Detect which cell encompasses the target text, then output its (x, y) center coordinate. 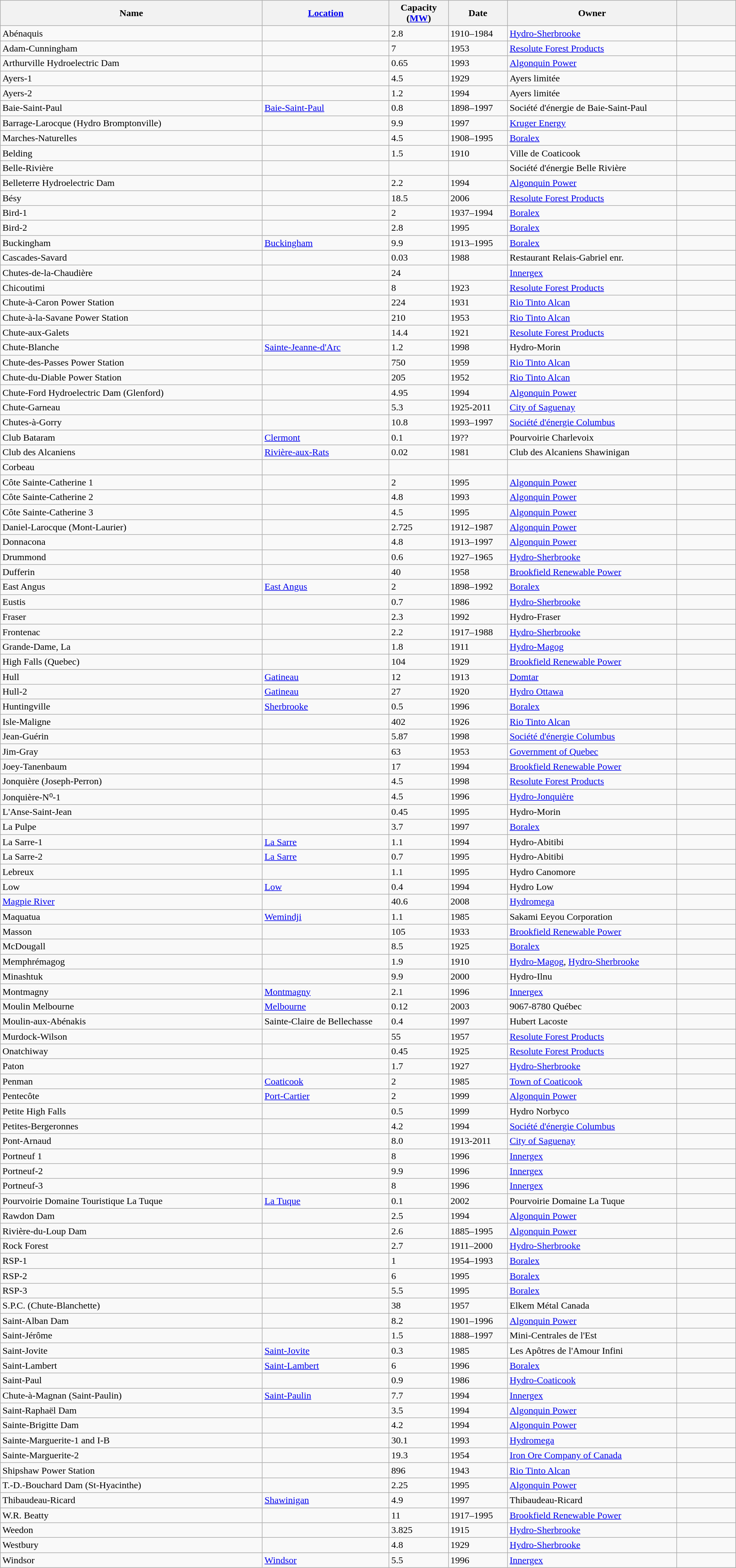
5.3 (419, 407)
Hydro-Coaticook (592, 1381)
Moulin Melbourne (131, 1006)
Melbourne (326, 1006)
1981 (478, 452)
Jonquière (Joseph-Perron) (131, 781)
Chute-du-Diable Power Station (131, 377)
Sainte-Brigitte Dam (131, 1425)
8.5 (419, 947)
1913-2011 (478, 1141)
1917–1995 (478, 1515)
1933 (478, 932)
Grande-Dame, La (131, 647)
1921 (478, 333)
Hydro Low (592, 887)
Hubert Lacoste (592, 1021)
RSP-2 (131, 1276)
Hydro Norbyco (592, 1111)
Huntingville (131, 707)
Chute-à-la-Savane Power Station (131, 318)
Portneuf-2 (131, 1171)
1898–1997 (478, 108)
1952 (478, 377)
Sherbrooke (326, 707)
Cascades-Savard (131, 258)
7 (419, 48)
40.6 (419, 902)
Petite High Falls (131, 1111)
1931 (478, 303)
Bésy (131, 198)
Owner (592, 13)
La Pulpe (131, 827)
Sakami Eeyou Corporation (592, 917)
Domtar (592, 676)
105 (419, 932)
Chute-des-Passes Power Station (131, 362)
Portneuf 1 (131, 1156)
Chute-Blanche (131, 347)
2000 (478, 976)
Sainte-Claire de Bellechasse (326, 1021)
Sainte-Jeanne-d'Arc (326, 347)
Hydro-Jonquière (592, 797)
Drummond (131, 557)
Chute-Ford Hydroelectric Dam (Glenford) (131, 392)
2.5 (419, 1216)
Jonquière-N⁰-1 (131, 797)
2003 (478, 1006)
1943 (478, 1470)
Shawinigan (326, 1500)
9067-8780 Québec (592, 1006)
0.6 (419, 557)
Fraser (131, 617)
38 (419, 1306)
40 (419, 572)
Donnacona (131, 542)
1992 (478, 617)
2.3 (419, 617)
104 (419, 662)
Côte Sainte-Catherine 1 (131, 482)
1.8 (419, 647)
La Sarre-2 (131, 857)
Date (478, 13)
Club des Alcaniens Shawinigan (592, 452)
1927 (478, 1066)
T.-D.-Bouchard Dam (St-Hyacinthe) (131, 1485)
1901–1996 (478, 1321)
1958 (478, 572)
RSP-1 (131, 1261)
Les Apôtres de l'Amour Infini (592, 1351)
Hydro-Magog, Hydro-Sherbrooke (592, 961)
Ayers-2 (131, 93)
Jean-Guérin (131, 737)
1888–1997 (478, 1336)
1927–1965 (478, 557)
3.825 (419, 1530)
Iron Ore Company of Canada (592, 1455)
Clermont (326, 437)
Location (326, 13)
Daniel-Larocque (Mont-Laurier) (131, 527)
Abénaquis (131, 33)
Club Bataram (131, 437)
Isle-Maligne (131, 722)
Town of Coaticook (592, 1081)
Hull-2 (131, 692)
0.12 (419, 1006)
Chutes-à-Gorry (131, 422)
0.65 (419, 63)
1908–1995 (478, 138)
Name (131, 13)
Bird-1 (131, 213)
Rivière-aux-Rats (326, 452)
1.9 (419, 961)
18.5 (419, 198)
McDougall (131, 947)
Paton (131, 1066)
1913–1997 (478, 542)
Chutes-de-la-Chaudière (131, 273)
Weedon (131, 1530)
24 (419, 273)
Memphrémagog (131, 961)
Belding (131, 153)
0.8 (419, 108)
Chute-aux-Galets (131, 333)
2006 (478, 198)
4.95 (419, 392)
10.8 (419, 422)
3.7 (419, 827)
Ville de Coaticook (592, 153)
Barrage-Larocque (Hydro Bromptonville) (131, 123)
W.R. Beatty (131, 1515)
Wemindji (326, 917)
1911–2000 (478, 1246)
1926 (478, 722)
Rock Forest (131, 1246)
Hull (131, 676)
1 (419, 1261)
1910–1984 (478, 33)
2.25 (419, 1485)
19?? (478, 437)
Saint-Raphaël Dam (131, 1410)
2002 (478, 1201)
Bird-2 (131, 228)
11 (419, 1515)
Magpie River (131, 902)
Société d'énergie Belle Rivière (592, 168)
Sainte-Marguerite-1 and I-B (131, 1440)
1898–1992 (478, 587)
4.9 (419, 1500)
1925-2011 (478, 407)
1915 (478, 1530)
3.5 (419, 1410)
Rivière-du-Loup Dam (131, 1231)
Lebreux (131, 872)
55 (419, 1037)
7.7 (419, 1395)
Sainte-Marguerite-2 (131, 1455)
La Tuque (326, 1201)
Murdock-Wilson (131, 1037)
1937–1994 (478, 213)
205 (419, 377)
1988 (478, 258)
Arthurville Hydroelectric Dam (131, 63)
Portneuf-3 (131, 1186)
Hydro-Ilnu (592, 976)
750 (419, 362)
1917–1988 (478, 632)
Westbury (131, 1545)
1993–1997 (478, 422)
Elkem Métal Canada (592, 1306)
Saint-Paul (131, 1381)
896 (419, 1470)
Hydro Canomore (592, 872)
1954–1993 (478, 1261)
L'Anse-Saint-Jean (131, 812)
Onatchiway (131, 1051)
1913–1995 (478, 243)
8.0 (419, 1141)
Société d'énergie de Baie-Saint-Paul (592, 108)
Corbeau (131, 467)
Maquatua (131, 917)
224 (419, 303)
Kruger Energy (592, 123)
Shipshaw Power Station (131, 1470)
Chute-à-Caron Power Station (131, 303)
Club des Alcaniens (131, 452)
Minashtuk (131, 976)
1912–1987 (478, 527)
2.725 (419, 527)
Pourvoirie Domaine La Tuque (592, 1201)
Saint-Jérôme (131, 1336)
2.6 (419, 1231)
Joey-Tanenbaum (131, 767)
2.7 (419, 1246)
Belle-Rivière (131, 168)
8.2 (419, 1321)
Ayers-1 (131, 78)
1923 (478, 288)
Chute-Garneau (131, 407)
Belleterre Hydroelectric Dam (131, 183)
Rawdon Dam (131, 1216)
210 (419, 318)
S.P.C. (Chute-Blanchette) (131, 1306)
La Sarre-1 (131, 842)
0.9 (419, 1381)
Chute-à-Magnan (Saint-Paulin) (131, 1395)
Masson (131, 932)
1.7 (419, 1066)
Saint-Paulin (326, 1395)
1885–1995 (478, 1231)
Capacity (MW) (419, 13)
Hydro-Magog (592, 647)
Pourvoirie Domaine Touristique La Tuque (131, 1201)
Eustis (131, 602)
19.3 (419, 1455)
Petites-Bergeronnes (131, 1126)
Adam-Cunningham (131, 48)
Chicoutimi (131, 288)
1911 (478, 647)
1959 (478, 362)
Hydro Ottawa (592, 692)
Marches-Naturelles (131, 138)
Pentecôte (131, 1096)
17 (419, 767)
Dufferin (131, 572)
Hydro-Fraser (592, 617)
1920 (478, 692)
High Falls (Quebec) (131, 662)
5.87 (419, 737)
Restaurant Relais-Gabriel enr. (592, 258)
Frontenac (131, 632)
1954 (478, 1455)
1913 (478, 676)
Pourvoirie Charlevoix (592, 437)
Côte Sainte-Catherine 2 (131, 497)
0.3 (419, 1351)
2008 (478, 902)
2.1 (419, 991)
Jim-Gray (131, 752)
Coaticook (326, 1081)
Penman (131, 1081)
Government of Quebec (592, 752)
0.03 (419, 258)
Saint-Alban Dam (131, 1321)
12 (419, 676)
Mini-Centrales de l'Est (592, 1336)
Côte Sainte-Catherine 3 (131, 512)
27 (419, 692)
402 (419, 722)
14.4 (419, 333)
0.02 (419, 452)
RSP-3 (131, 1291)
Moulin-aux-Abénakis (131, 1021)
Port-Cartier (326, 1096)
63 (419, 752)
Pont-Arnaud (131, 1141)
30.1 (419, 1440)
